Search for the cell housing the specified text and yield its [X, Y] center coordinate. 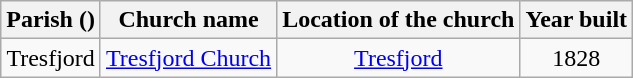
Parish () [51, 20]
Church name [188, 20]
Year built [576, 20]
1828 [576, 58]
Tresfjord Church [188, 58]
Location of the church [398, 20]
